Extract the (x, y) coordinate from the center of the cell holding the provided text.  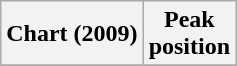
Peakposition (189, 34)
Chart (2009) (72, 34)
